Detect which cell encompasses the target text, then output its (x, y) center coordinate. 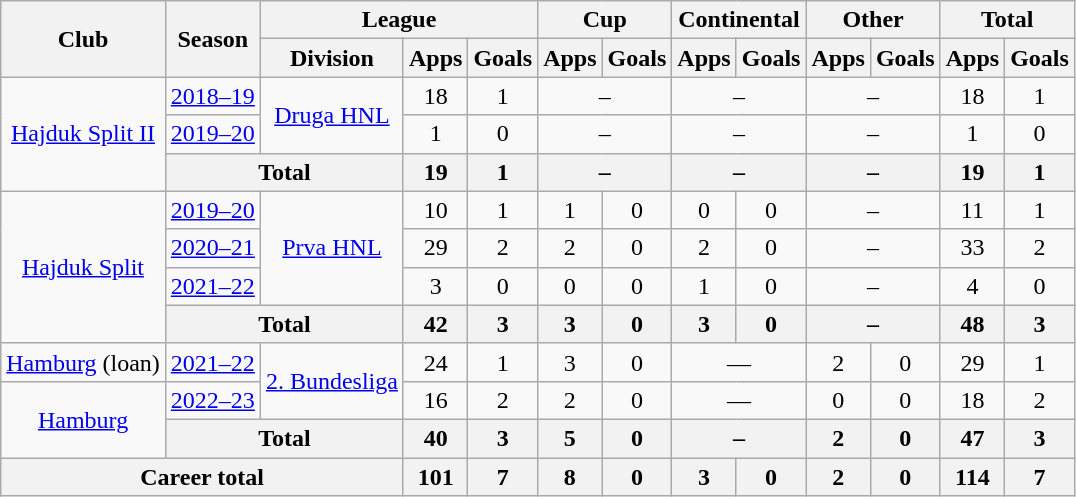
Hamburg (loan) (84, 362)
2. Bundesliga (332, 381)
Cup (605, 20)
Division (332, 58)
101 (435, 477)
Club (84, 39)
16 (435, 400)
5 (570, 438)
Career total (202, 477)
Season (212, 39)
Other (873, 20)
33 (972, 248)
8 (570, 477)
10 (435, 210)
2020–21 (212, 248)
Druga HNL (332, 115)
48 (972, 324)
40 (435, 438)
Hamburg (84, 419)
114 (972, 477)
2018–19 (212, 96)
24 (435, 362)
League (398, 20)
11 (972, 210)
47 (972, 438)
42 (435, 324)
Hajduk Split II (84, 134)
Continental (739, 20)
2022–23 (212, 400)
Hajduk Split (84, 267)
4 (972, 286)
Prva HNL (332, 248)
